Extract the [X, Y] coordinate from the center of the cell holding the provided text.  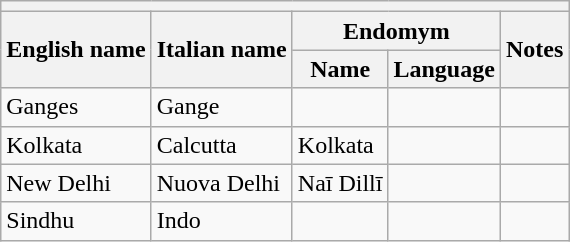
Notes [534, 50]
Sindhu [76, 221]
Endomym [396, 31]
Calcutta [222, 145]
Ganges [76, 107]
Name [340, 69]
New Delhi [76, 183]
Language [444, 69]
English name [76, 50]
Gange [222, 107]
Indo [222, 221]
Italian name [222, 50]
Nuova Delhi [222, 183]
Naī Dillī [340, 183]
